Scan for the cell matching the given text and deliver its (X, Y) coordinate at center. 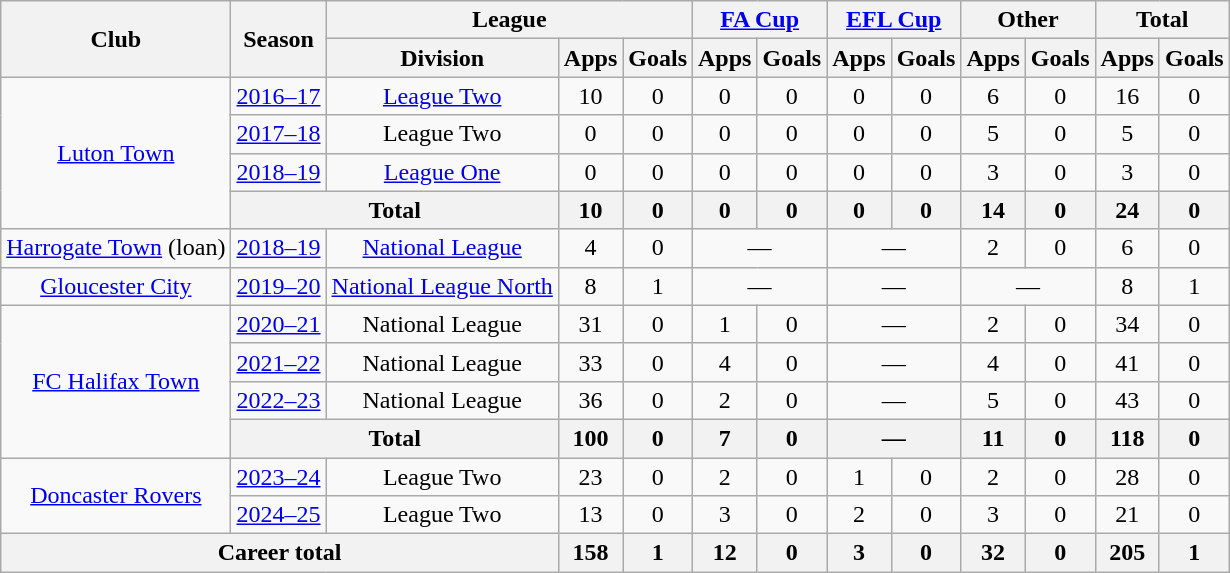
36 (590, 400)
13 (590, 515)
2024–25 (278, 515)
Harrogate Town (loan) (116, 248)
2019–20 (278, 286)
League (509, 20)
21 (1127, 515)
League One (442, 172)
2017–18 (278, 134)
12 (725, 553)
16 (1127, 96)
2016–17 (278, 96)
34 (1127, 324)
2023–24 (278, 477)
14 (993, 210)
33 (590, 362)
23 (590, 477)
118 (1127, 438)
11 (993, 438)
Season (278, 39)
158 (590, 553)
31 (590, 324)
Doncaster Rovers (116, 496)
Other (1028, 20)
7 (725, 438)
FA Cup (760, 20)
41 (1127, 362)
FC Halifax Town (116, 381)
Division (442, 58)
Club (116, 39)
28 (1127, 477)
Luton Town (116, 153)
32 (993, 553)
2022–23 (278, 400)
2021–22 (278, 362)
43 (1127, 400)
EFL Cup (894, 20)
2020–21 (278, 324)
24 (1127, 210)
Gloucester City (116, 286)
National League North (442, 286)
100 (590, 438)
Career total (280, 553)
205 (1127, 553)
